From the cell containing the given text, extract its center point as (X, Y) coordinate. 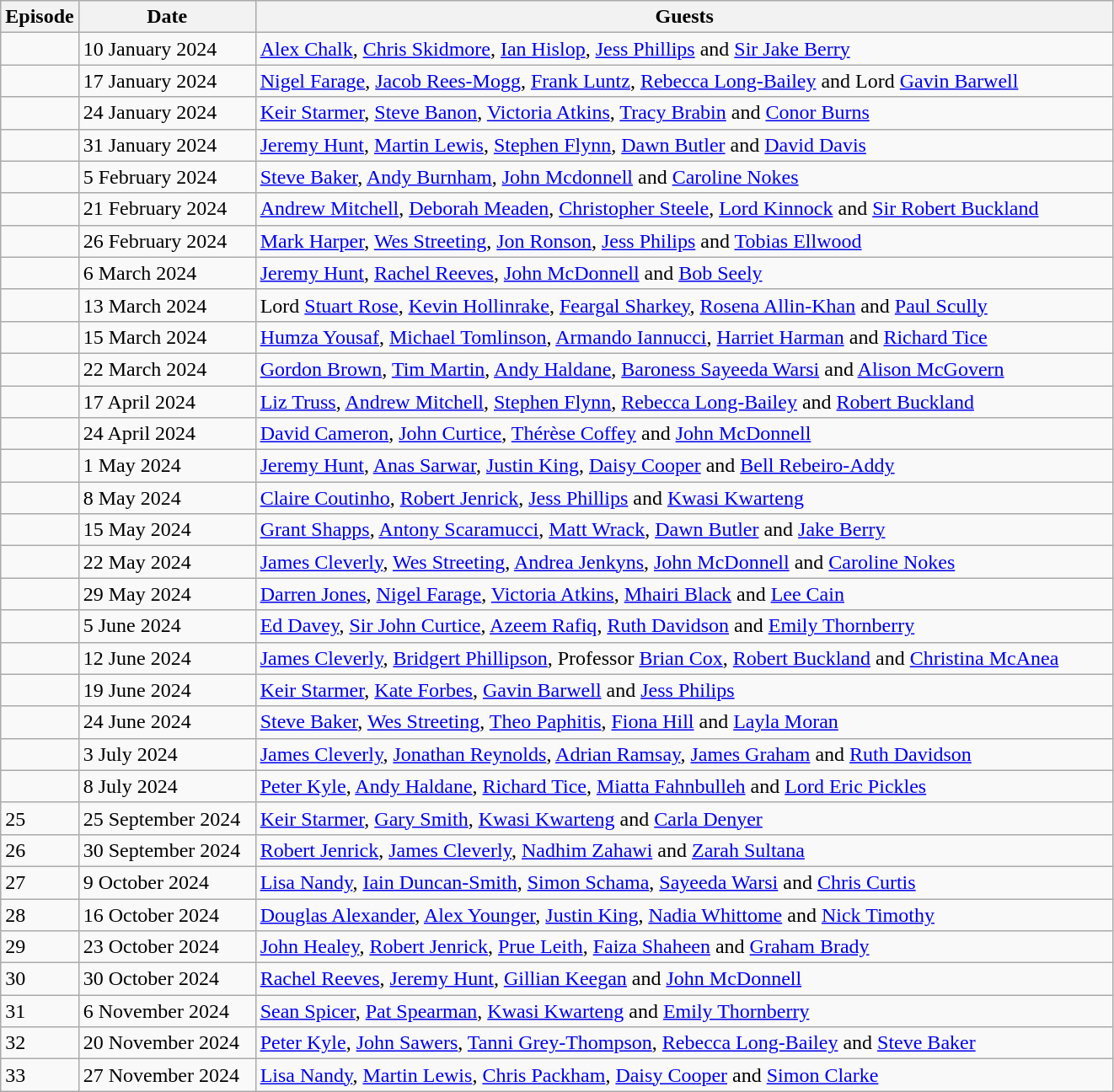
Steve Baker, Andy Burnham, John Mcdonnell and Caroline Nokes (684, 177)
26 (40, 850)
26 February 2024 (167, 241)
25 (40, 818)
9 October 2024 (167, 882)
23 October 2024 (167, 947)
Claire Coutinho, Robert Jenrick, Jess Phillips and Kwasi Kwarteng (684, 498)
Mark Harper, Wes Streeting, Jon Ronson, Jess Philips and Tobias Ellwood (684, 241)
30 (40, 979)
19 June 2024 (167, 690)
Ed Davey, Sir John Curtice, Azeem Rafiq, Ruth Davidson and Emily Thornberry (684, 626)
Sean Spicer, Pat Spearman, Kwasi Kwarteng and Emily Thornberry (684, 1011)
28 (40, 914)
Lord Stuart Rose, Kevin Hollinrake, Feargal Sharkey, Rosena Allin-Khan and Paul Scully (684, 305)
6 November 2024 (167, 1011)
Grant Shapps, Antony Scaramucci, Matt Wrack, Dawn Butler and Jake Berry (684, 530)
8 May 2024 (167, 498)
Rachel Reeves, Jeremy Hunt, Gillian Keegan and John McDonnell (684, 979)
Keir Starmer, Kate Forbes, Gavin Barwell and Jess Philips (684, 690)
5 February 2024 (167, 177)
Jeremy Hunt, Rachel Reeves, John McDonnell and Bob Seely (684, 273)
Episode (40, 17)
Peter Kyle, John Sawers, Tanni Grey-Thompson, Rebecca Long-Bailey and Steve Baker (684, 1043)
Robert Jenrick, James Cleverly, Nadhim Zahawi and Zarah Sultana (684, 850)
12 June 2024 (167, 658)
Lisa Nandy, Iain Duncan-Smith, Simon Schama, Sayeeda Warsi and Chris Curtis (684, 882)
24 June 2024 (167, 722)
27 November 2024 (167, 1075)
29 May 2024 (167, 594)
8 July 2024 (167, 786)
20 November 2024 (167, 1043)
Douglas Alexander, Alex Younger, Justin King, Nadia Whittome and Nick Timothy (684, 914)
Jeremy Hunt, Martin Lewis, Stephen Flynn, Dawn Butler and David Davis (684, 145)
21 February 2024 (167, 209)
31 January 2024 (167, 145)
30 September 2024 (167, 850)
17 April 2024 (167, 402)
Andrew Mitchell, Deborah Meaden, Christopher Steele, Lord Kinnock and Sir Robert Buckland (684, 209)
16 October 2024 (167, 914)
John Healey, Robert Jenrick, Prue Leith, Faiza Shaheen and Graham Brady (684, 947)
31 (40, 1011)
27 (40, 882)
17 January 2024 (167, 81)
22 March 2024 (167, 369)
Lisa Nandy, Martin Lewis, Chris Packham, Daisy Cooper and Simon Clarke (684, 1075)
James Cleverly, Jonathan Reynolds, Adrian Ramsay, James Graham and Ruth Davidson (684, 754)
25 September 2024 (167, 818)
13 March 2024 (167, 305)
5 June 2024 (167, 626)
30 October 2024 (167, 979)
32 (40, 1043)
Date (167, 17)
Steve Baker, Wes Streeting, Theo Paphitis, Fiona Hill and Layla Moran (684, 722)
29 (40, 947)
Liz Truss, Andrew Mitchell, Stephen Flynn, Rebecca Long-Bailey and Robert Buckland (684, 402)
15 March 2024 (167, 337)
Nigel Farage, Jacob Rees-Mogg, Frank Luntz, Rebecca Long-Bailey and Lord Gavin Barwell (684, 81)
15 May 2024 (167, 530)
Darren Jones, Nigel Farage, Victoria Atkins, Mhairi Black and Lee Cain (684, 594)
Humza Yousaf, Michael Tomlinson, Armando Iannucci, Harriet Harman and Richard Tice (684, 337)
22 May 2024 (167, 562)
Guests (684, 17)
Keir Starmer, Steve Banon, Victoria Atkins, Tracy Brabin and Conor Burns (684, 113)
Peter Kyle, Andy Haldane, Richard Tice, Miatta Fahnbulleh and Lord Eric Pickles (684, 786)
David Cameron, John Curtice, Thérèse Coffey and John McDonnell (684, 434)
1 May 2024 (167, 466)
6 March 2024 (167, 273)
3 July 2024 (167, 754)
24 January 2024 (167, 113)
24 April 2024 (167, 434)
Jeremy Hunt, Anas Sarwar, Justin King, Daisy Cooper and Bell Rebeiro-Addy (684, 466)
James Cleverly, Bridgert Phillipson, Professor Brian Cox, Robert Buckland and Christina McAnea (684, 658)
Alex Chalk, Chris Skidmore, Ian Hislop, Jess Phillips and Sir Jake Berry (684, 49)
10 January 2024 (167, 49)
James Cleverly, Wes Streeting, Andrea Jenkyns, John McDonnell and Caroline Nokes (684, 562)
Keir Starmer, Gary Smith, Kwasi Kwarteng and Carla Denyer (684, 818)
Gordon Brown, Tim Martin, Andy Haldane, Baroness Sayeeda Warsi and Alison McGovern (684, 369)
33 (40, 1075)
